Search for the cell housing the specified text and yield its [X, Y] center coordinate. 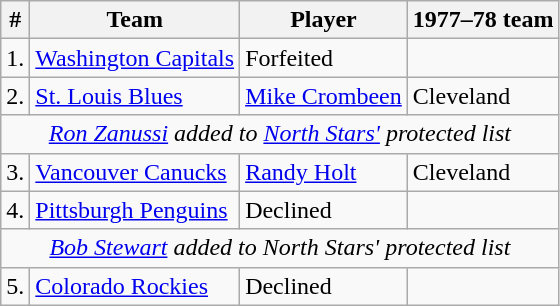
Forfeited [324, 58]
Pittsburgh Penguins [135, 210]
Team [135, 20]
1. [16, 58]
Washington Capitals [135, 58]
1977–78 team [483, 20]
Colorado Rockies [135, 286]
St. Louis Blues [135, 96]
Bob Stewart added to North Stars' protected list [280, 248]
Mike Crombeen [324, 96]
Ron Zanussi added to North Stars' protected list [280, 134]
Player [324, 20]
# [16, 20]
5. [16, 286]
2. [16, 96]
Vancouver Canucks [135, 172]
3. [16, 172]
4. [16, 210]
Randy Holt [324, 172]
